From the cell containing the given text, extract its center point as (x, y) coordinate. 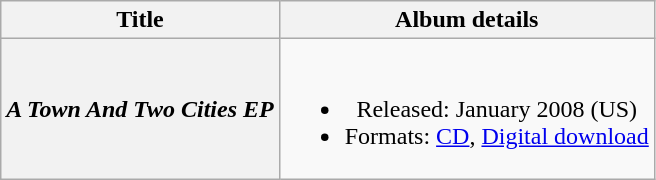
Released: January 2008 (US)Formats: CD, Digital download (466, 109)
A Town And Two Cities EP (140, 109)
Album details (466, 20)
Title (140, 20)
